Find where the given text appears and provide that cell's center as (x, y) coordinate. 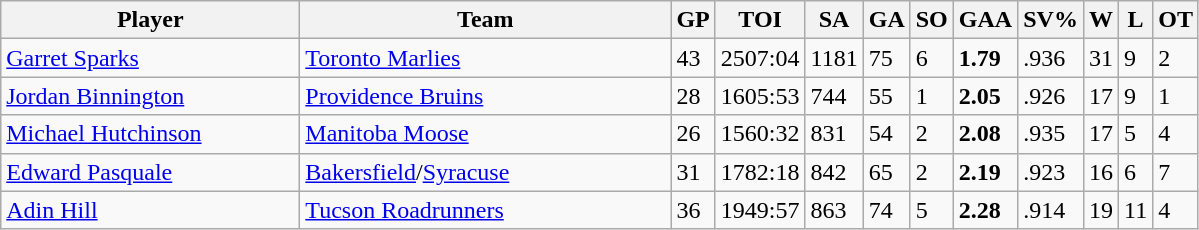
2.05 (985, 96)
Team (486, 20)
Adin Hill (150, 210)
TOI (760, 20)
55 (886, 96)
Manitoba Moose (486, 134)
75 (886, 58)
GAA (985, 20)
Michael Hutchinson (150, 134)
36 (693, 210)
19 (1100, 210)
Bakersfield/Syracuse (486, 172)
2.28 (985, 210)
831 (834, 134)
Edward Pasquale (150, 172)
.914 (1051, 210)
Toronto Marlies (486, 58)
74 (886, 210)
Providence Bruins (486, 96)
SV% (1051, 20)
65 (886, 172)
L (1136, 20)
.935 (1051, 134)
1782:18 (760, 172)
28 (693, 96)
GA (886, 20)
26 (693, 134)
Player (150, 20)
2507:04 (760, 58)
.923 (1051, 172)
16 (1100, 172)
7 (1176, 172)
SO (932, 20)
2.19 (985, 172)
Jordan Binnington (150, 96)
2.08 (985, 134)
744 (834, 96)
11 (1136, 210)
863 (834, 210)
43 (693, 58)
1605:53 (760, 96)
842 (834, 172)
Tucson Roadrunners (486, 210)
W (1100, 20)
1.79 (985, 58)
OT (1176, 20)
1560:32 (760, 134)
SA (834, 20)
1181 (834, 58)
.936 (1051, 58)
GP (693, 20)
Garret Sparks (150, 58)
54 (886, 134)
.926 (1051, 96)
1949:57 (760, 210)
